Pinpoint the cell where the given text exists, returning its [X, Y] midpoint coordinate. 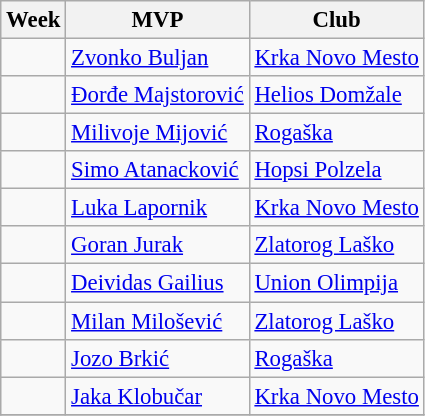
Hopsi Polzela [336, 170]
Milan Milošević [158, 321]
Đorđe Majstorović [158, 95]
Luka Lapornik [158, 208]
Deividas Gailius [158, 283]
Helios Domžale [336, 95]
MVP [158, 20]
Week [34, 20]
Milivoje Mijović [158, 133]
Goran Jurak [158, 245]
Simo Atanacković [158, 170]
Union Olimpija [336, 283]
Jaka Klobučar [158, 396]
Jozo Brkić [158, 358]
Club [336, 20]
Zvonko Buljan [158, 58]
